Provide the (X, Y) coordinate of the cell's center where the given text is located.  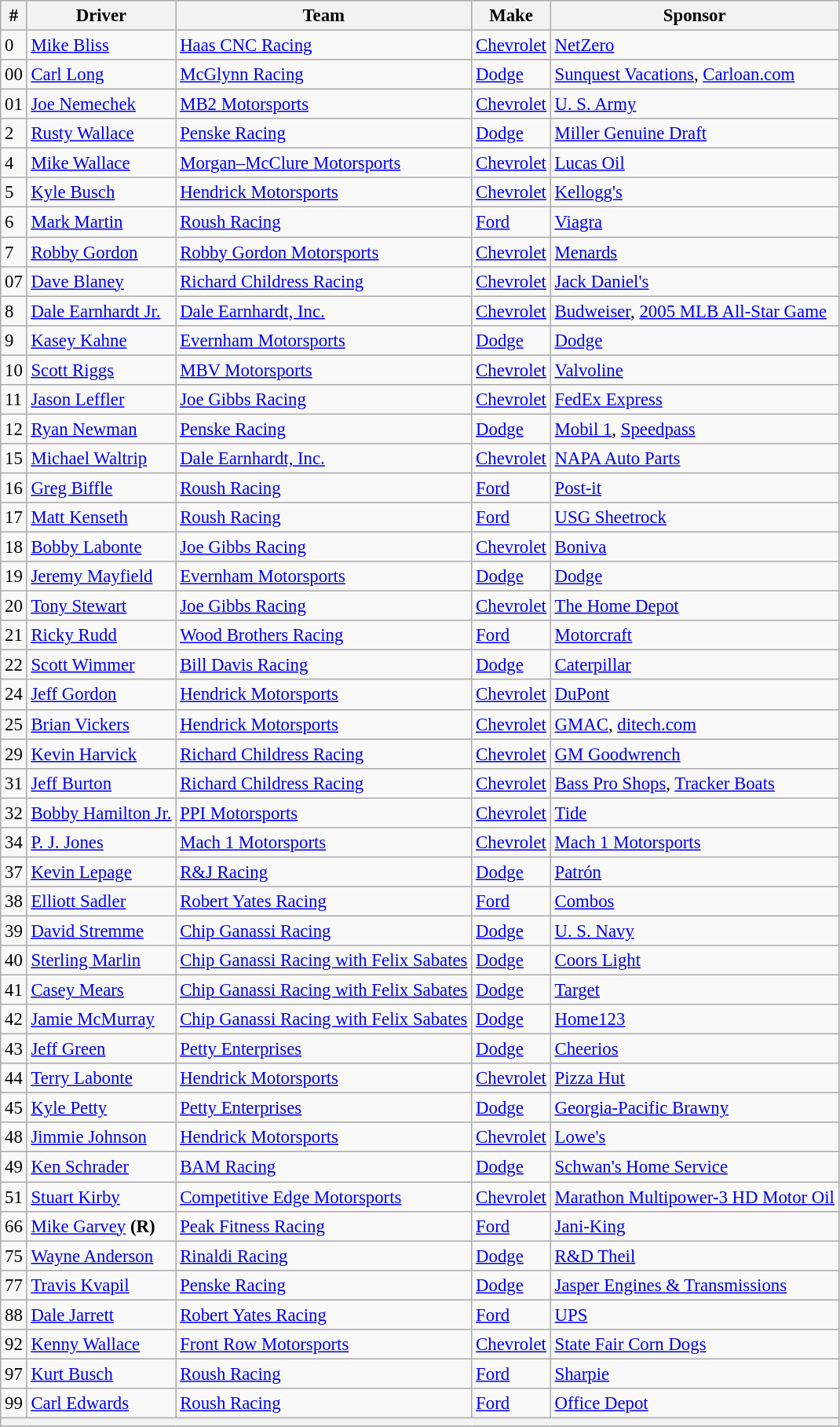
16 (14, 488)
Jason Leffler (101, 400)
Dale Earnhardt Jr. (101, 311)
Mark Martin (101, 222)
97 (14, 1374)
4 (14, 163)
19 (14, 576)
8 (14, 311)
Lowe's (694, 1138)
Scott Wimmer (101, 665)
Team (323, 16)
51 (14, 1197)
Sharpie (694, 1374)
Ken Schrader (101, 1167)
Cheerios (694, 1049)
Competitive Edge Motorsports (323, 1197)
Jasper Engines & Transmissions (694, 1285)
Carl Long (101, 75)
DuPont (694, 695)
Scott Riggs (101, 370)
Kurt Busch (101, 1374)
# (14, 16)
PPI Motorsports (323, 813)
Kevin Harvick (101, 754)
11 (14, 400)
Robby Gordon (101, 252)
Boniva (694, 547)
Chip Ganassi Racing (323, 931)
Travis Kvapil (101, 1285)
U. S. Army (694, 104)
Bobby Hamilton Jr. (101, 813)
Motorcraft (694, 635)
45 (14, 1108)
Valvoline (694, 370)
Coors Light (694, 960)
Jack Daniel's (694, 281)
USG Sheetrock (694, 518)
42 (14, 1019)
Elliott Sadler (101, 902)
UPS (694, 1315)
Combos (694, 902)
Terry Labonte (101, 1078)
75 (14, 1256)
88 (14, 1315)
9 (14, 340)
Casey Mears (101, 990)
Tide (694, 813)
BAM Racing (323, 1167)
Caterpillar (694, 665)
Matt Kenseth (101, 518)
25 (14, 724)
Tony Stewart (101, 606)
40 (14, 960)
Mobil 1, Speedpass (694, 429)
Ricky Rudd (101, 635)
34 (14, 843)
32 (14, 813)
Jamie McMurray (101, 1019)
Kellogg's (694, 192)
R&D Theil (694, 1256)
Viagra (694, 222)
NAPA Auto Parts (694, 459)
92 (14, 1345)
Joe Nemechek (101, 104)
Wayne Anderson (101, 1256)
20 (14, 606)
Kasey Kahne (101, 340)
U. S. Navy (694, 931)
Stuart Kirby (101, 1197)
Sunquest Vacations, Carloan.com (694, 75)
Miller Genuine Draft (694, 134)
The Home Depot (694, 606)
Dale Jarrett (101, 1315)
37 (14, 872)
Pizza Hut (694, 1078)
29 (14, 754)
38 (14, 902)
Carl Edwards (101, 1403)
GMAC, ditech.com (694, 724)
99 (14, 1403)
2 (14, 134)
12 (14, 429)
Marathon Multipower-3 HD Motor Oil (694, 1197)
Budweiser, 2005 MLB All-Star Game (694, 311)
Greg Biffle (101, 488)
Jeff Burton (101, 783)
Bobby Labonte (101, 547)
Morgan–McClure Motorsports (323, 163)
24 (14, 695)
Post-it (694, 488)
7 (14, 252)
Bass Pro Shops, Tracker Boats (694, 783)
39 (14, 931)
Front Row Motorsports (323, 1345)
10 (14, 370)
22 (14, 665)
0 (14, 46)
Georgia-Pacific Brawny (694, 1108)
Mike Garvey (R) (101, 1226)
Peak Fitness Racing (323, 1226)
15 (14, 459)
07 (14, 281)
Mike Wallace (101, 163)
Rusty Wallace (101, 134)
Schwan's Home Service (694, 1167)
41 (14, 990)
Sponsor (694, 16)
MBV Motorsports (323, 370)
Jeremy Mayfield (101, 576)
Brian Vickers (101, 724)
49 (14, 1167)
State Fair Corn Dogs (694, 1345)
17 (14, 518)
Target (694, 990)
Mike Bliss (101, 46)
Lucas Oil (694, 163)
Home123 (694, 1019)
McGlynn Racing (323, 75)
MB2 Motorsports (323, 104)
Menards (694, 252)
Haas CNC Racing (323, 46)
77 (14, 1285)
Wood Brothers Racing (323, 635)
Sterling Marlin (101, 960)
Kyle Petty (101, 1108)
66 (14, 1226)
Michael Waltrip (101, 459)
5 (14, 192)
Driver (101, 16)
Make (511, 16)
Kenny Wallace (101, 1345)
Patrón (694, 872)
David Stremme (101, 931)
NetZero (694, 46)
Jeff Green (101, 1049)
Kevin Lepage (101, 872)
43 (14, 1049)
GM Goodwrench (694, 754)
P. J. Jones (101, 843)
18 (14, 547)
Jimmie Johnson (101, 1138)
00 (14, 75)
Kyle Busch (101, 192)
R&J Racing (323, 872)
21 (14, 635)
FedEx Express (694, 400)
Bill Davis Racing (323, 665)
Rinaldi Racing (323, 1256)
Robby Gordon Motorsports (323, 252)
Dave Blaney (101, 281)
44 (14, 1078)
01 (14, 104)
Office Depot (694, 1403)
6 (14, 222)
48 (14, 1138)
Jeff Gordon (101, 695)
Jani-King (694, 1226)
Ryan Newman (101, 429)
31 (14, 783)
